Return [x, y] of the center of cell containing provided text 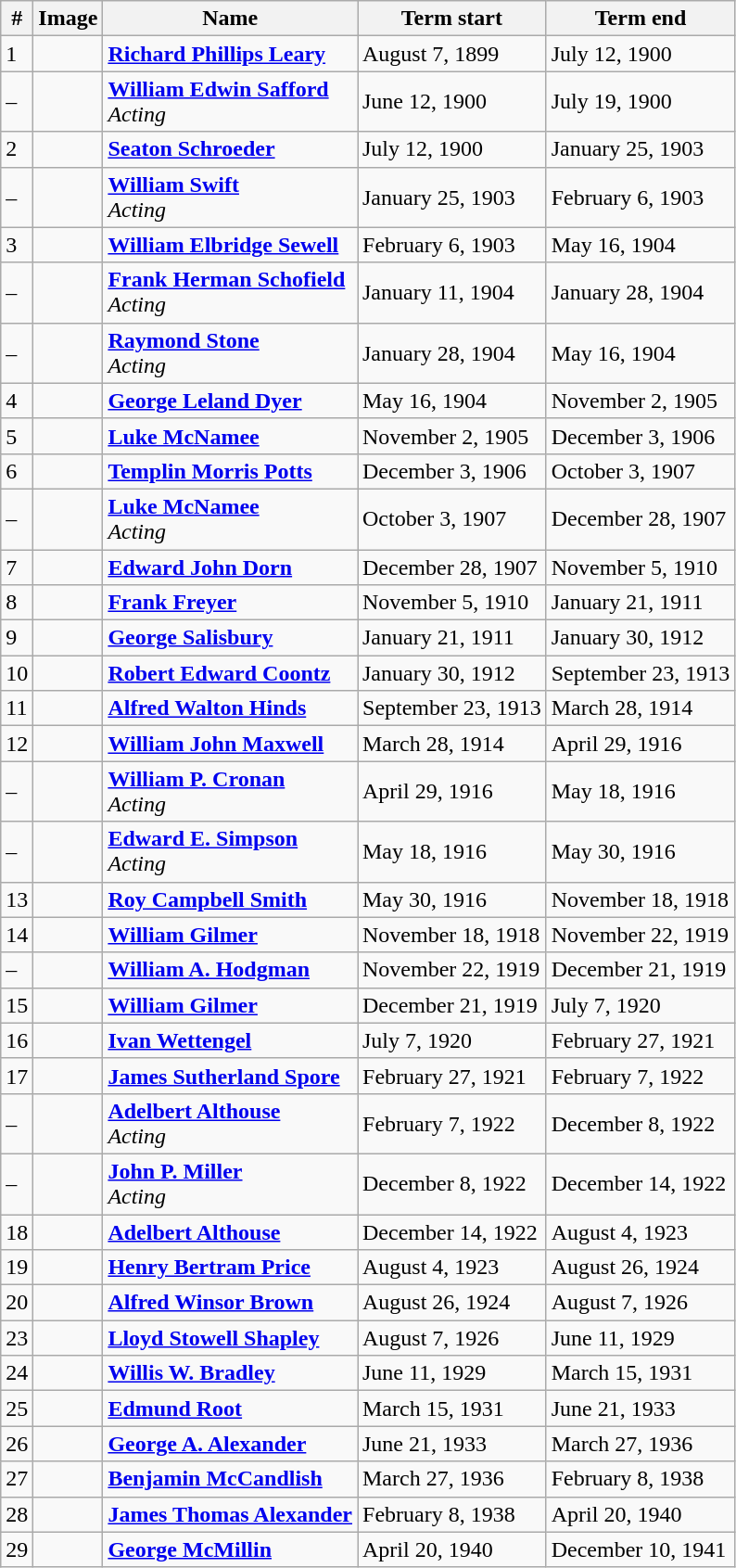
George Salisbury [230, 638]
4 [17, 401]
2 [17, 149]
12 [17, 744]
29 [17, 1549]
19 [17, 1268]
George McMillin [230, 1549]
Alfred Winsor Brown [230, 1303]
John P. Miller Acting [230, 1183]
20 [17, 1303]
5 [17, 436]
June 12, 1900 [452, 102]
Alfred Walton Hinds [230, 708]
James Sutherland Spore [230, 1076]
July 19, 1900 [641, 102]
Adelbert Althouse [230, 1232]
Benjamin McCandlish [230, 1479]
Luke McNamee Acting [230, 519]
December 10, 1941 [641, 1549]
28 [17, 1514]
Robert Edward Coontz [230, 673]
Edward E. Simpson Acting [230, 851]
Roy Campbell Smith [230, 899]
William Elbridge Sewell [230, 245]
24 [17, 1373]
Frank Freyer [230, 603]
1 [17, 54]
Term end [641, 19]
Willis W. Bradley [230, 1373]
# [17, 19]
Name [230, 19]
Edmund Root [230, 1409]
Edward John Dorn [230, 567]
15 [17, 1005]
8 [17, 603]
Luke McNamee [230, 436]
Ivan Wettengel [230, 1040]
George Leland Dyer [230, 401]
William Edwin Safford Acting [230, 102]
January 11, 1904 [452, 293]
7 [17, 567]
23 [17, 1338]
11 [17, 708]
3 [17, 245]
William A. Hodgman [230, 970]
6 [17, 471]
Henry Bertram Price [230, 1268]
14 [17, 935]
Image [69, 19]
16 [17, 1040]
26 [17, 1444]
Templin Morris Potts [230, 471]
25 [17, 1409]
Richard Phillips Leary [230, 54]
18 [17, 1232]
James Thomas Alexander [230, 1514]
Frank Herman Schofield Acting [230, 293]
George A. Alexander [230, 1444]
Term start [452, 19]
Seaton Schroeder [230, 149]
Raymond Stone Acting [230, 352]
Lloyd Stowell Shapley [230, 1338]
27 [17, 1479]
Adelbert Althouse Acting [230, 1124]
17 [17, 1076]
William P. Cronan Acting [230, 792]
9 [17, 638]
William John Maxwell [230, 744]
William Swift Acting [230, 197]
August 7, 1899 [452, 54]
10 [17, 673]
13 [17, 899]
